Output the (x, y) coordinate of the center of the cell containing the given text.  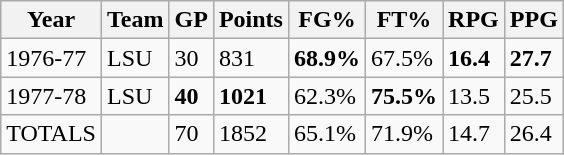
65.1% (326, 134)
67.5% (404, 58)
Team (135, 20)
Points (250, 20)
FG% (326, 20)
RPG (474, 20)
25.5 (534, 96)
26.4 (534, 134)
62.3% (326, 96)
13.5 (474, 96)
1021 (250, 96)
30 (191, 58)
14.7 (474, 134)
16.4 (474, 58)
27.7 (534, 58)
75.5% (404, 96)
TOTALS (52, 134)
71.9% (404, 134)
40 (191, 96)
831 (250, 58)
PPG (534, 20)
GP (191, 20)
68.9% (326, 58)
70 (191, 134)
1852 (250, 134)
FT% (404, 20)
1976-77 (52, 58)
Year (52, 20)
1977-78 (52, 96)
